Scan for the cell matching the given text and deliver its [X, Y] coordinate at center. 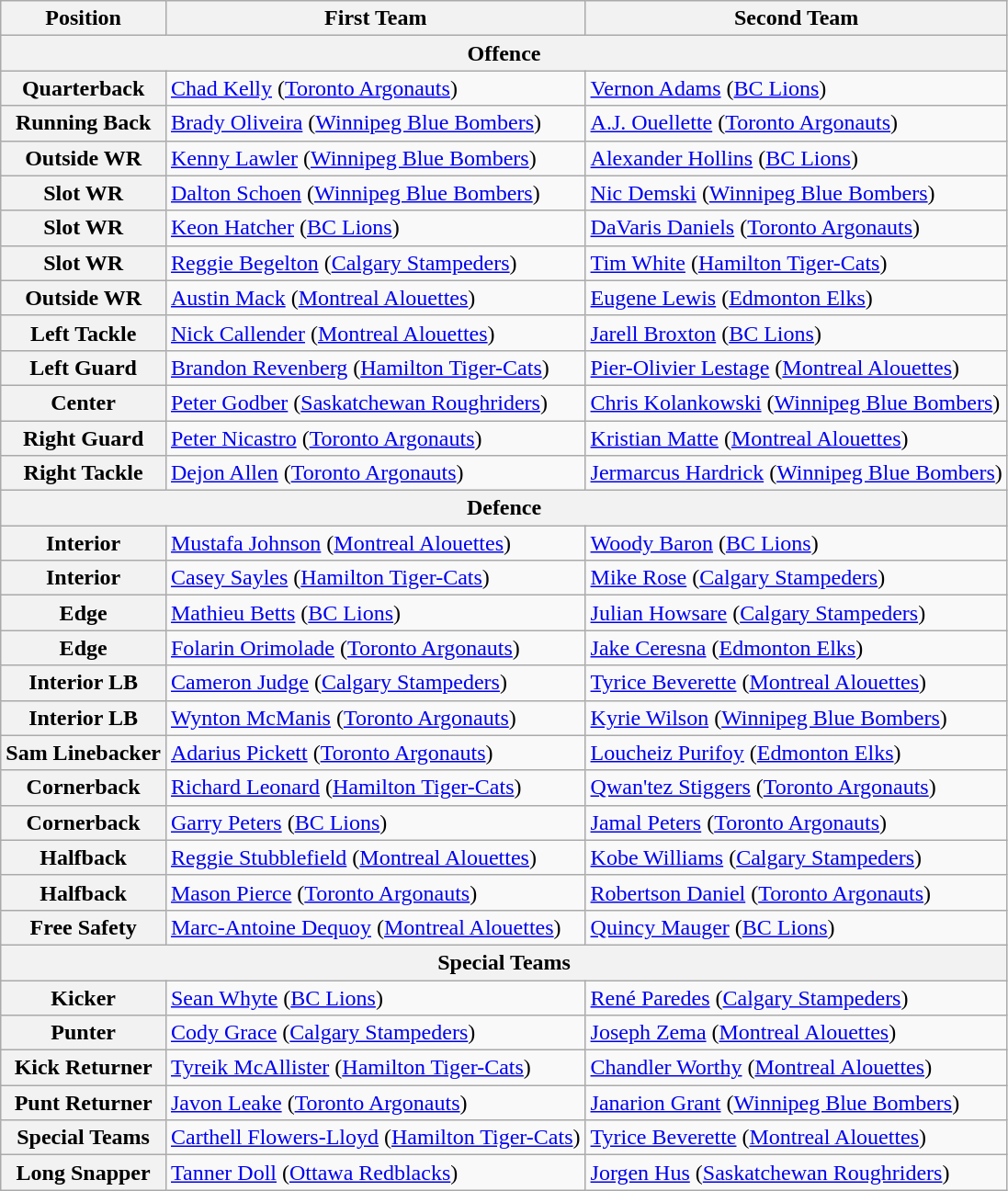
Quincy Mauger (BC Lions) [796, 927]
Peter Godber (Saskatchewan Roughriders) [375, 403]
Chris Kolankowski (Winnipeg Blue Bombers) [796, 403]
Nick Callender (Montreal Alouettes) [375, 333]
Center [84, 403]
Jorgen Hus (Saskatchewan Roughriders) [796, 1173]
Punt Returner [84, 1103]
Carthell Flowers-Lloyd (Hamilton Tiger-Cats) [375, 1138]
Kenny Lawler (Winnipeg Blue Bombers) [375, 158]
Brady Oliveira (Winnipeg Blue Bombers) [375, 123]
Kyrie Wilson (Winnipeg Blue Bombers) [796, 718]
Second Team [796, 18]
Tyreik McAllister (Hamilton Tiger-Cats) [375, 1068]
Mathieu Betts (BC Lions) [375, 613]
Richard Leonard (Hamilton Tiger-Cats) [375, 788]
Qwan'tez Stiggers (Toronto Argonauts) [796, 788]
Jarell Broxton (BC Lions) [796, 333]
Kicker [84, 997]
Wynton McManis (Toronto Argonauts) [375, 718]
Alexander Hollins (BC Lions) [796, 158]
Dejon Allen (Toronto Argonauts) [375, 473]
Left Guard [84, 368]
Chad Kelly (Toronto Argonauts) [375, 88]
Mason Pierce (Toronto Argonauts) [375, 892]
Janarion Grant (Winnipeg Blue Bombers) [796, 1103]
Sean Whyte (BC Lions) [375, 997]
Tim White (Hamilton Tiger-Cats) [796, 263]
Kick Returner [84, 1068]
Punter [84, 1033]
Running Back [84, 123]
René Paredes (Calgary Stampeders) [796, 997]
DaVaris Daniels (Toronto Argonauts) [796, 228]
Brandon Revenberg (Hamilton Tiger-Cats) [375, 368]
First Team [375, 18]
Robertson Daniel (Toronto Argonauts) [796, 892]
Julian Howsare (Calgary Stampeders) [796, 613]
Austin Mack (Montreal Alouettes) [375, 298]
Woody Baron (BC Lions) [796, 543]
Pier-Olivier Lestage (Montreal Alouettes) [796, 368]
Cameron Judge (Calgary Stampeders) [375, 683]
Offence [504, 53]
Jake Ceresna (Edmonton Elks) [796, 648]
Jamal Peters (Toronto Argonauts) [796, 822]
Reggie Stubblefield (Montreal Alouettes) [375, 857]
Javon Leake (Toronto Argonauts) [375, 1103]
Free Safety [84, 927]
Marc-Antoine Dequoy (Montreal Alouettes) [375, 927]
Nic Demski (Winnipeg Blue Bombers) [796, 193]
Kristian Matte (Montreal Alouettes) [796, 438]
Sam Linebacker [84, 753]
Long Snapper [84, 1173]
Eugene Lewis (Edmonton Elks) [796, 298]
Casey Sayles (Hamilton Tiger-Cats) [375, 578]
Mustafa Johnson (Montreal Alouettes) [375, 543]
Dalton Schoen (Winnipeg Blue Bombers) [375, 193]
Garry Peters (BC Lions) [375, 822]
Tanner Doll (Ottawa Redblacks) [375, 1173]
Right Guard [84, 438]
Chandler Worthy (Montreal Alouettes) [796, 1068]
Position [84, 18]
Keon Hatcher (BC Lions) [375, 228]
A.J. Ouellette (Toronto Argonauts) [796, 123]
Adarius Pickett (Toronto Argonauts) [375, 753]
Right Tackle [84, 473]
Loucheiz Purifoy (Edmonton Elks) [796, 753]
Joseph Zema (Montreal Alouettes) [796, 1033]
Peter Nicastro (Toronto Argonauts) [375, 438]
Vernon Adams (BC Lions) [796, 88]
Kobe Williams (Calgary Stampeders) [796, 857]
Left Tackle [84, 333]
Jermarcus Hardrick (Winnipeg Blue Bombers) [796, 473]
Cody Grace (Calgary Stampeders) [375, 1033]
Quarterback [84, 88]
Mike Rose (Calgary Stampeders) [796, 578]
Defence [504, 508]
Folarin Orimolade (Toronto Argonauts) [375, 648]
Reggie Begelton (Calgary Stampeders) [375, 263]
